Return the [X, Y] coordinate for the center point of the cell that contains the specified text.  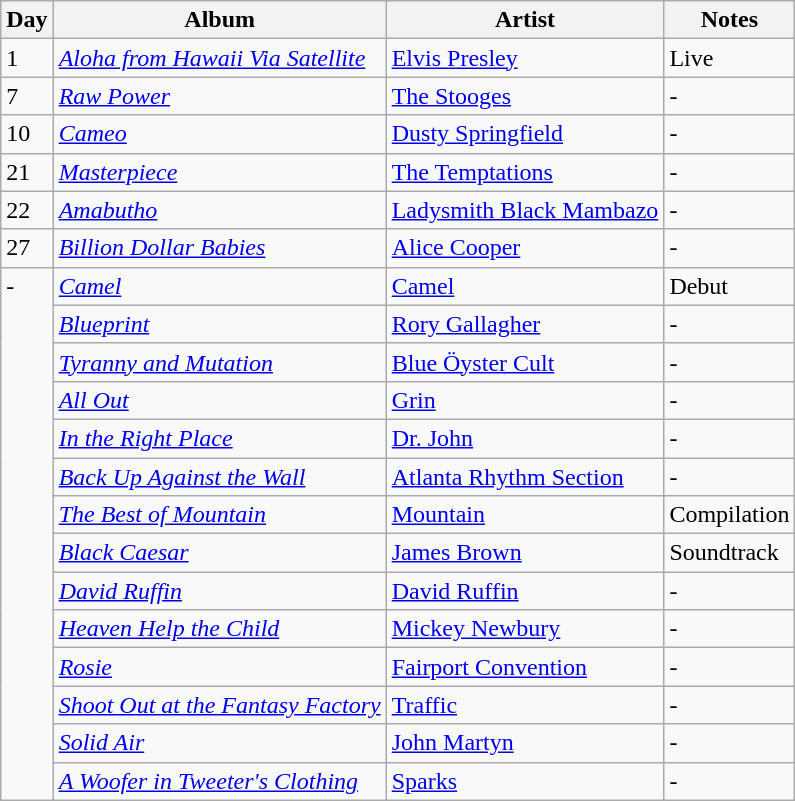
Ladysmith Black Mambazo [525, 210]
John Martyn [525, 743]
Rosie [220, 667]
Debut [730, 286]
The Best of Mountain [220, 515]
Mountain [525, 515]
Raw Power [220, 96]
Sparks [525, 781]
Billion Dollar Babies [220, 248]
10 [27, 134]
Aloha from Hawaii Via Satellite [220, 58]
21 [27, 172]
Artist [525, 20]
Heaven Help the Child [220, 629]
22 [27, 210]
Dusty Springfield [525, 134]
Elvis Presley [525, 58]
All Out [220, 400]
The Temptations [525, 172]
Amabutho [220, 210]
Alice Cooper [525, 248]
Atlanta Rhythm Section [525, 477]
James Brown [525, 553]
Fairport Convention [525, 667]
Notes [730, 20]
Black Caesar [220, 553]
Dr. John [525, 438]
Rory Gallagher [525, 324]
Traffic [525, 705]
Cameo [220, 134]
Grin [525, 400]
1 [27, 58]
Shoot Out at the Fantasy Factory [220, 705]
A Woofer in Tweeter's Clothing [220, 781]
In the Right Place [220, 438]
The Stooges [525, 96]
Back Up Against the Wall [220, 477]
Live [730, 58]
Masterpiece [220, 172]
Day [27, 20]
Soundtrack [730, 553]
Blueprint [220, 324]
Tyranny and Mutation [220, 362]
Album [220, 20]
27 [27, 248]
Blue Öyster Cult [525, 362]
7 [27, 96]
Compilation [730, 515]
Solid Air [220, 743]
Mickey Newbury [525, 629]
